Output the [x, y] coordinate of the center of the cell containing the given text.  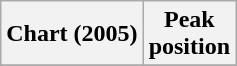
Chart (2005) [72, 34]
Peakposition [189, 34]
